Return the [x, y] coordinate for the center point of the cell that contains the specified text.  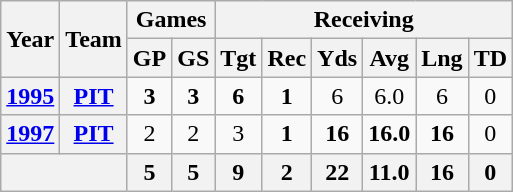
GP [149, 58]
Lng [442, 58]
Games [170, 20]
1995 [30, 96]
Receiving [364, 20]
1997 [30, 134]
11.0 [390, 172]
16.0 [390, 134]
Year [30, 39]
TD [490, 58]
Rec [287, 58]
6.0 [390, 96]
9 [238, 172]
22 [338, 172]
GS [194, 58]
Team [94, 39]
Avg [390, 58]
Yds [338, 58]
Tgt [238, 58]
